Scan for the cell matching the given text and deliver its [X, Y] coordinate at center. 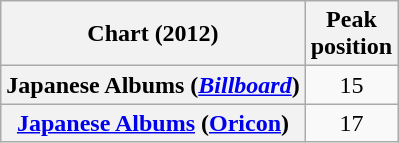
Japanese Albums (Billboard) [153, 85]
15 [351, 85]
Peakposition [351, 34]
17 [351, 123]
Chart (2012) [153, 34]
Japanese Albums (Oricon) [153, 123]
